Extract the (x, y) coordinate from the center of the cell holding the provided text.  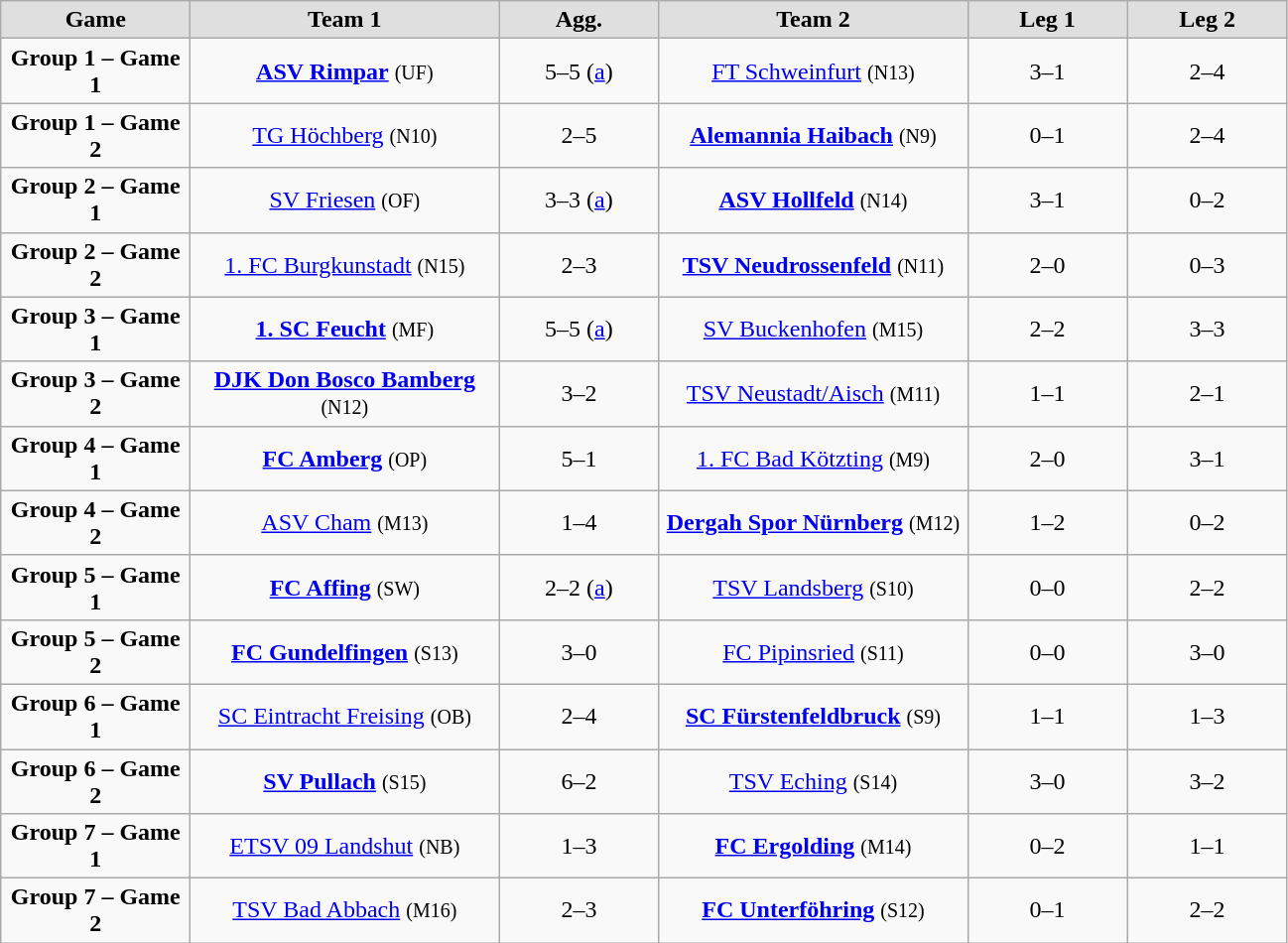
Team 1 (345, 20)
2–5 (580, 135)
3–3 (a) (580, 201)
Alemannia Haibach (N9) (814, 135)
Group 1 – Game 2 (95, 135)
TSV Landsberg (S10) (814, 588)
2–1 (1207, 393)
SV Buckenhofen (M15) (814, 330)
ASV Rimpar (UF) (345, 71)
TSV Eching (S14) (814, 780)
1. SC Feucht (MF) (345, 330)
FC Amberg (OP) (345, 459)
TG Höchberg (N10) (345, 135)
Group 4 – Game 1 (95, 459)
SV Pullach (S15) (345, 780)
1. FC Bad Kötzting (M9) (814, 459)
Dergah Spor Nürnberg (M12) (814, 522)
Group 7 – Game 2 (95, 911)
6–2 (580, 780)
1–4 (580, 522)
FC Gundelfingen (S13) (345, 651)
TSV Bad Abbach (M16) (345, 911)
FC Ergolding (M14) (814, 846)
Group 5 – Game 2 (95, 651)
FC Pipinsried (S11) (814, 651)
0–3 (1207, 264)
Leg 2 (1207, 20)
FT Schweinfurt (N13) (814, 71)
2–2 (a) (580, 588)
Game (95, 20)
DJK Don Bosco Bamberg (N12) (345, 393)
Group 4 – Game 2 (95, 522)
ETSV 09 Landshut (NB) (345, 846)
3–3 (1207, 330)
Group 3 – Game 2 (95, 393)
Group 6 – Game 2 (95, 780)
SV Friesen (OF) (345, 201)
Group 5 – Game 1 (95, 588)
SC Fürstenfeldbruck (S9) (814, 717)
ASV Cham (M13) (345, 522)
FC Affing (SW) (345, 588)
TSV Neustadt/Aisch (M11) (814, 393)
Group 3 – Game 1 (95, 330)
Group 2 – Game 2 (95, 264)
TSV Neudrossenfeld (N11) (814, 264)
ASV Hollfeld (N14) (814, 201)
Group 7 – Game 1 (95, 846)
1. FC Burgkunstadt (N15) (345, 264)
Group 2 – Game 1 (95, 201)
5–1 (580, 459)
1–2 (1048, 522)
Group 1 – Game 1 (95, 71)
FC Unterföhring (S12) (814, 911)
Group 6 – Game 1 (95, 717)
Leg 1 (1048, 20)
Team 2 (814, 20)
Agg. (580, 20)
SC Eintracht Freising (OB) (345, 717)
